Find where the given text appears and provide that cell's center as [x, y] coordinate. 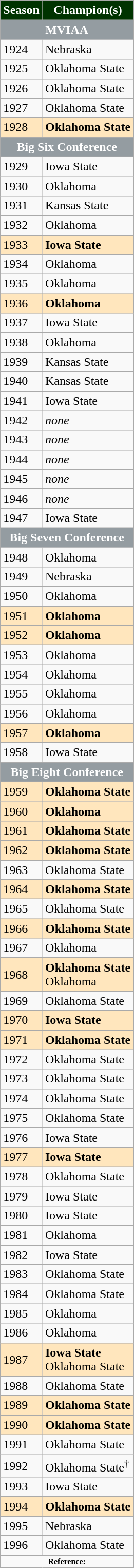
1992 [22, 1466]
1945 [22, 479]
Iowa StateOklahoma State [87, 1359]
1959 [22, 791]
1995 [22, 1526]
1926 [22, 88]
1948 [22, 557]
1944 [22, 459]
Champion(s) [87, 10]
Big Seven Conference [67, 537]
Reference: [67, 1561]
1963 [22, 870]
1924 [22, 49]
1994 [22, 1506]
1933 [22, 245]
1980 [22, 1216]
1988 [22, 1386]
1982 [22, 1255]
1958 [22, 752]
Season [22, 10]
1932 [22, 225]
1955 [22, 694]
1942 [22, 420]
1961 [22, 830]
1965 [22, 909]
1970 [22, 1020]
1953 [22, 655]
1984 [22, 1294]
1947 [22, 518]
1951 [22, 616]
1996 [22, 1545]
1967 [22, 948]
1976 [22, 1137]
1960 [22, 811]
1941 [22, 401]
1966 [22, 928]
1987 [22, 1359]
1985 [22, 1313]
1937 [22, 323]
1968 [22, 974]
1936 [22, 303]
1954 [22, 674]
Big Six Conference [67, 147]
1981 [22, 1235]
1990 [22, 1425]
1952 [22, 635]
1925 [22, 69]
1972 [22, 1059]
1929 [22, 166]
1957 [22, 733]
1934 [22, 264]
1991 [22, 1444]
1983 [22, 1274]
1950 [22, 596]
1930 [22, 186]
1943 [22, 440]
Big Eight Conference [67, 772]
Oklahoma StateOklahoma [87, 974]
1986 [22, 1333]
1962 [22, 850]
1931 [22, 205]
1978 [22, 1176]
1928 [22, 127]
MVIAA [67, 30]
1956 [22, 713]
1993 [22, 1487]
1964 [22, 889]
1977 [22, 1157]
1989 [22, 1405]
1935 [22, 284]
1974 [22, 1098]
1973 [22, 1079]
1969 [22, 1001]
Oklahoma State† [87, 1466]
1940 [22, 381]
1939 [22, 362]
1979 [22, 1196]
1946 [22, 498]
1949 [22, 577]
1971 [22, 1040]
1938 [22, 342]
1927 [22, 108]
1975 [22, 1118]
